Find where the given text appears and provide that cell's center as (X, Y) coordinate. 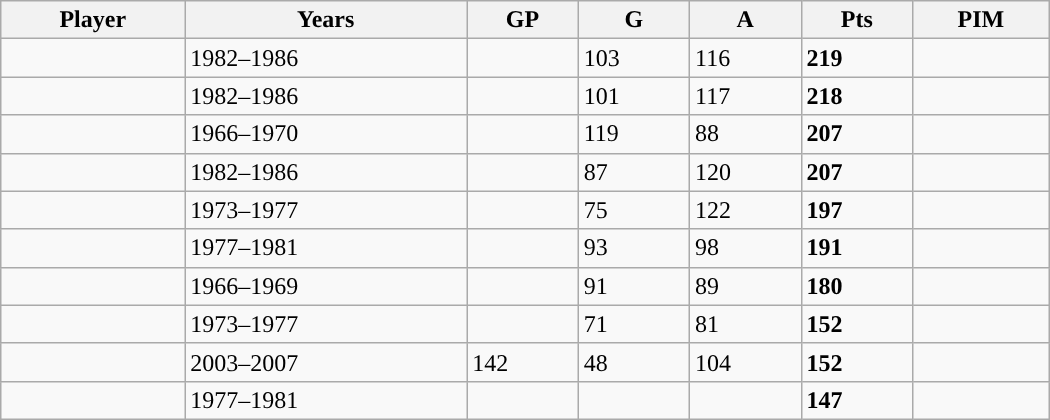
Years (326, 20)
117 (746, 96)
Player (93, 20)
Pts (856, 20)
91 (634, 286)
119 (634, 134)
1966–1970 (326, 134)
71 (634, 324)
103 (634, 58)
1966–1969 (326, 286)
PIM (980, 20)
88 (746, 134)
101 (634, 96)
180 (856, 286)
147 (856, 400)
120 (746, 172)
93 (634, 248)
219 (856, 58)
48 (634, 362)
G (634, 20)
87 (634, 172)
98 (746, 248)
191 (856, 248)
GP (522, 20)
122 (746, 210)
116 (746, 58)
142 (522, 362)
89 (746, 286)
197 (856, 210)
218 (856, 96)
75 (634, 210)
104 (746, 362)
2003–2007 (326, 362)
81 (746, 324)
A (746, 20)
